From the cell containing the given text, extract its center point as [x, y] coordinate. 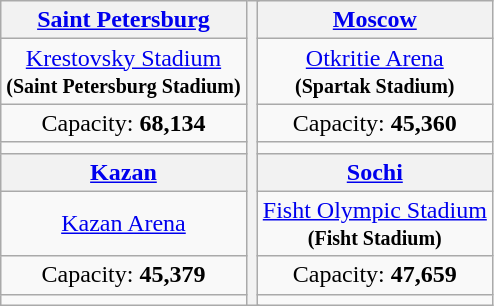
Kazan Arena [124, 224]
Kazan [124, 172]
Capacity: 45,379 [124, 275]
Fisht Olympic Stadium(Fisht Stadium) [374, 224]
Sochi [374, 172]
Moscow [374, 20]
Capacity: 45,360 [374, 123]
Capacity: 47,659 [374, 275]
Capacity: 68,134 [124, 123]
Saint Petersburg [124, 20]
Krestovsky Stadium(Saint Petersburg Stadium) [124, 72]
Otkritie Arena(Spartak Stadium) [374, 72]
